Identify which cell holds the provided text, then report its (X, Y) central coordinate. 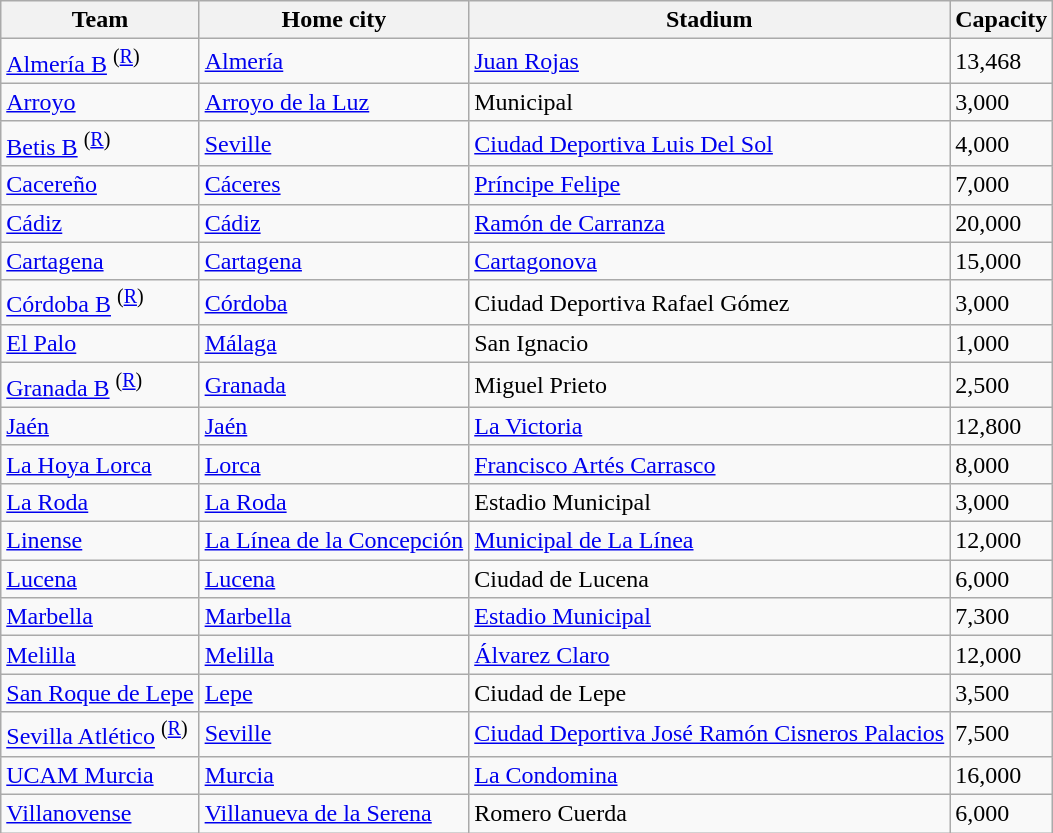
Álvarez Claro (710, 655)
Granada (334, 386)
Capacity (1002, 20)
13,468 (1002, 62)
Ciudad Deportiva José Ramón Cisneros Palacios (710, 734)
Ramón de Carranza (710, 223)
Granada B (R) (100, 386)
La Condomina (710, 775)
Lepe (334, 693)
Córdoba (334, 302)
Arroyo de la Luz (334, 102)
Linense (100, 541)
7,000 (1002, 185)
1,000 (1002, 344)
Municipal de La Línea (710, 541)
Villanovense (100, 813)
Príncipe Felipe (710, 185)
UCAM Murcia (100, 775)
San Roque de Lepe (100, 693)
Cartagonova (710, 261)
Lorca (334, 464)
Ciudad de Lucena (710, 579)
Municipal (710, 102)
7,300 (1002, 617)
Arroyo (100, 102)
15,000 (1002, 261)
El Palo (100, 344)
Juan Rojas (710, 62)
Almería (334, 62)
Francisco Artés Carrasco (710, 464)
Ciudad Deportiva Rafael Gómez (710, 302)
Home city (334, 20)
3,500 (1002, 693)
Cacereño (100, 185)
Málaga (334, 344)
8,000 (1002, 464)
16,000 (1002, 775)
12,800 (1002, 426)
Sevilla Atlético (R) (100, 734)
Betis B (R) (100, 144)
La Línea de la Concepción (334, 541)
Romero Cuerda (710, 813)
Miguel Prieto (710, 386)
4,000 (1002, 144)
2,500 (1002, 386)
Villanueva de la Serena (334, 813)
La Victoria (710, 426)
Cáceres (334, 185)
Córdoba B (R) (100, 302)
Ciudad de Lepe (710, 693)
Murcia (334, 775)
7,500 (1002, 734)
San Ignacio (710, 344)
La Hoya Lorca (100, 464)
Almería B (R) (100, 62)
Ciudad Deportiva Luis Del Sol (710, 144)
20,000 (1002, 223)
Team (100, 20)
Stadium (710, 20)
